Find where the given text appears and provide that cell's center as (X, Y) coordinate. 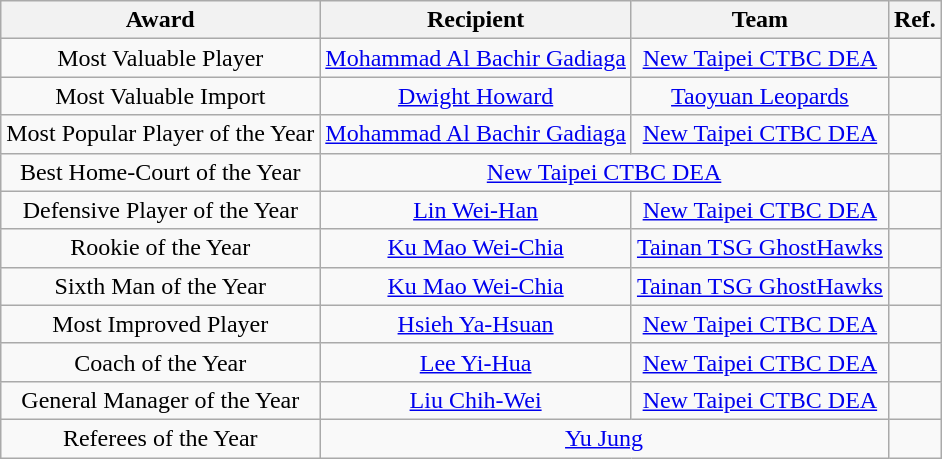
Referees of the Year (160, 438)
Most Popular Player of the Year (160, 134)
Lee Yi-Hua (476, 362)
Award (160, 20)
Coach of the Year (160, 362)
Liu Chih-Wei (476, 400)
General Manager of the Year (160, 400)
Defensive Player of the Year (160, 210)
Team (760, 20)
Recipient (476, 20)
Yu Jung (604, 438)
Most Valuable Player (160, 58)
Lin Wei-Han (476, 210)
Rookie of the Year (160, 248)
Ref. (914, 20)
Dwight Howard (476, 96)
Taoyuan Leopards (760, 96)
Best Home-Court of the Year (160, 172)
Most Improved Player (160, 324)
Hsieh Ya-Hsuan (476, 324)
Sixth Man of the Year (160, 286)
Most Valuable Import (160, 96)
